Determine the [x, y] coordinate at the center of the cell enclosing the given text.  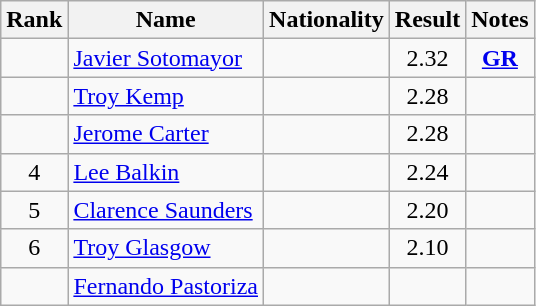
Nationality [327, 20]
2.20 [427, 210]
4 [34, 172]
2.32 [427, 58]
6 [34, 248]
2.24 [427, 172]
Javier Sotomayor [166, 58]
Lee Balkin [166, 172]
Fernando Pastoriza [166, 286]
2.10 [427, 248]
5 [34, 210]
Name [166, 20]
GR [500, 58]
Jerome Carter [166, 134]
Result [427, 20]
Troy Kemp [166, 96]
Troy Glasgow [166, 248]
Notes [500, 20]
Clarence Saunders [166, 210]
Rank [34, 20]
